Search for the cell housing the specified text and yield its [x, y] center coordinate. 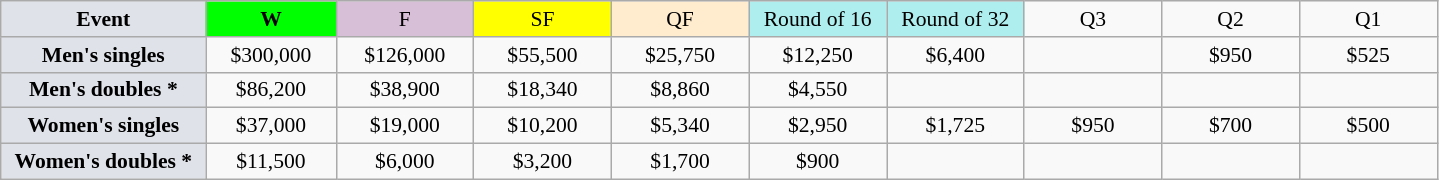
$900 [818, 162]
$19,000 [405, 126]
$3,200 [543, 162]
W [271, 19]
Event [104, 19]
$1,700 [680, 162]
SF [543, 19]
$8,860 [680, 90]
$12,250 [818, 55]
Q3 [1093, 19]
$55,500 [543, 55]
Women's doubles * [104, 162]
$6,000 [405, 162]
F [405, 19]
$10,200 [543, 126]
$11,500 [271, 162]
Round of 16 [818, 19]
$2,950 [818, 126]
$18,340 [543, 90]
$5,340 [680, 126]
$37,000 [271, 126]
$86,200 [271, 90]
$700 [1231, 126]
Men's singles [104, 55]
Women's singles [104, 126]
$6,400 [955, 55]
Q1 [1368, 19]
Q2 [1231, 19]
Men's doubles * [104, 90]
$1,725 [955, 126]
$500 [1368, 126]
$126,000 [405, 55]
$4,550 [818, 90]
$300,000 [271, 55]
$38,900 [405, 90]
Round of 32 [955, 19]
QF [680, 19]
$525 [1368, 55]
$25,750 [680, 55]
